Pinpoint the cell where the given text exists, returning its (x, y) midpoint coordinate. 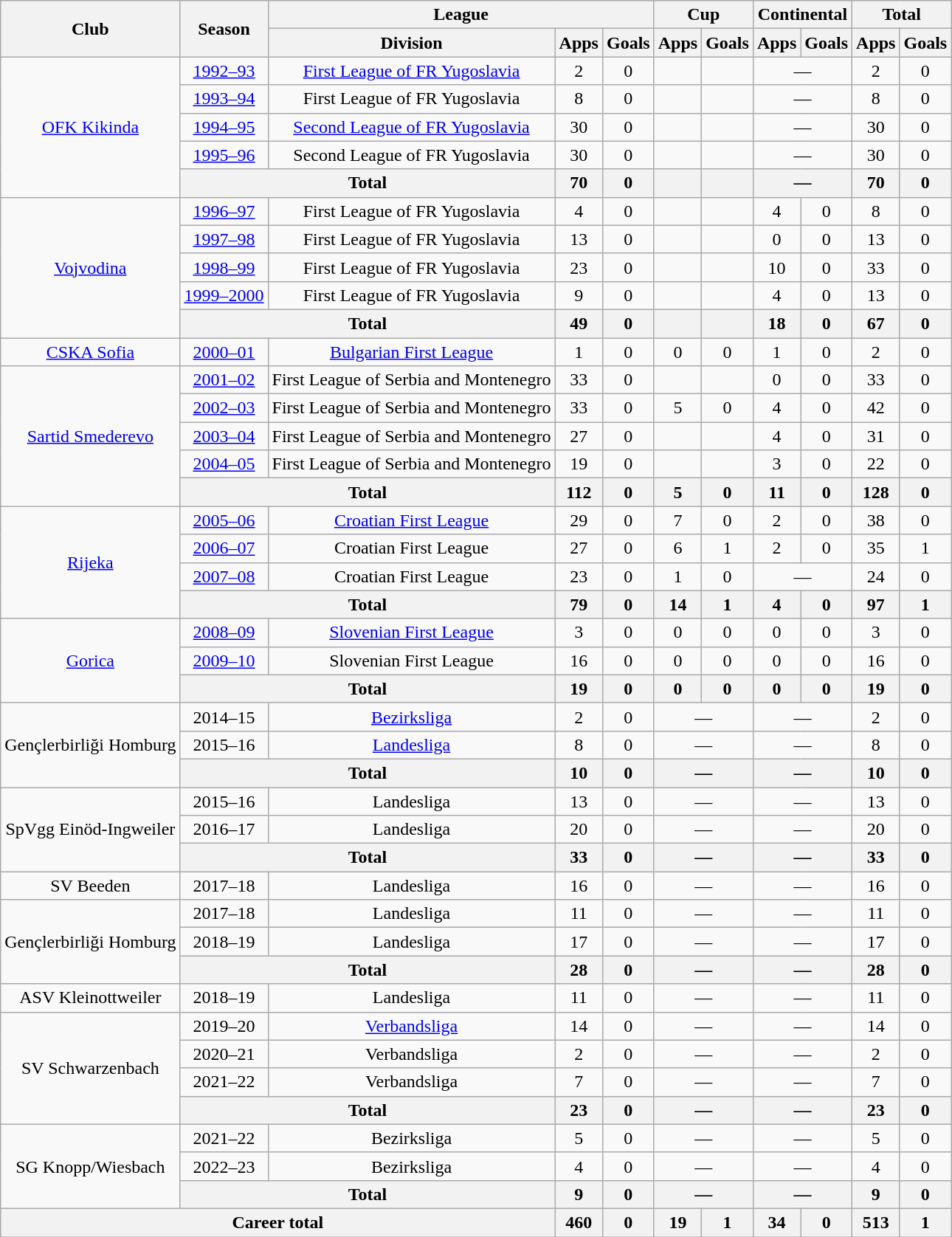
SV Beeden (90, 886)
42 (876, 408)
67 (876, 323)
2020–21 (224, 1054)
128 (876, 492)
Vojvodina (90, 267)
ASV Kleinottweiler (90, 998)
SG Knopp/Wiesbach (90, 1166)
2008–09 (224, 633)
35 (876, 548)
1994–95 (224, 127)
2004–05 (224, 464)
2000–01 (224, 352)
38 (876, 520)
513 (876, 1222)
CSKA Sofia (90, 352)
97 (876, 604)
SpVgg Einöd-Ingweiler (90, 829)
1992–93 (224, 71)
2005–06 (224, 520)
6 (677, 548)
2016–17 (224, 830)
2003–04 (224, 436)
Season (224, 29)
League (461, 15)
Bulgarian First League (412, 352)
18 (776, 323)
2007–08 (224, 576)
Cup (703, 15)
Division (412, 43)
2014–15 (224, 717)
24 (876, 576)
Rijeka (90, 562)
OFK Kikinda (90, 127)
2001–02 (224, 380)
79 (579, 604)
2022–23 (224, 1166)
22 (876, 464)
2009–10 (224, 661)
2002–03 (224, 408)
1995–96 (224, 155)
34 (776, 1222)
2019–20 (224, 1026)
49 (579, 323)
1998–99 (224, 267)
1993–94 (224, 99)
31 (876, 436)
Sartid Smederevo (90, 436)
460 (579, 1222)
SV Schwarzenbach (90, 1068)
1997–98 (224, 239)
112 (579, 492)
1996–97 (224, 211)
Continental (802, 15)
29 (579, 520)
2006–07 (224, 548)
1999–2000 (224, 295)
Gorica (90, 661)
Club (90, 29)
Career total (277, 1222)
